From the cell containing the given text, extract its center point as [X, Y] coordinate. 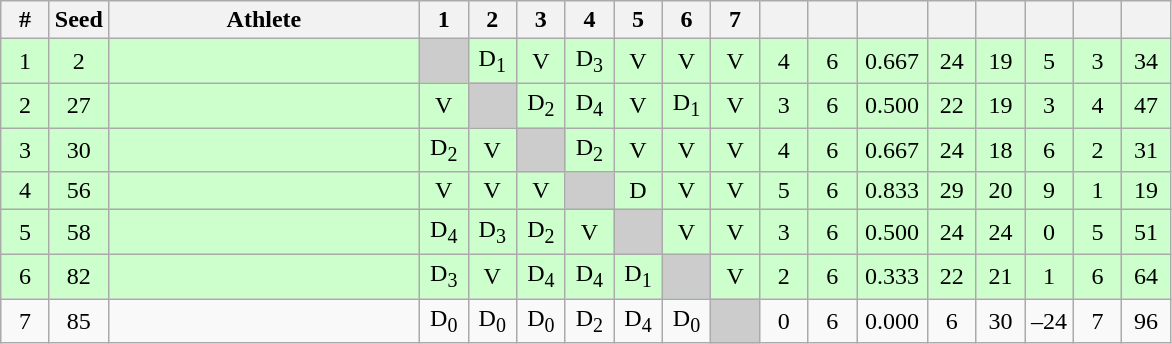
31 [1146, 150]
51 [1146, 232]
# [26, 20]
20 [1000, 191]
21 [1000, 276]
58 [78, 232]
D [638, 191]
0.833 [892, 191]
56 [78, 191]
64 [1146, 276]
18 [1000, 150]
96 [1146, 321]
0.333 [892, 276]
85 [78, 321]
29 [952, 191]
82 [78, 276]
27 [78, 105]
9 [1050, 191]
34 [1146, 61]
47 [1146, 105]
–24 [1050, 321]
0.000 [892, 321]
Seed [78, 20]
Athlete [264, 20]
